Pinpoint the cell where the given text exists, returning its (X, Y) midpoint coordinate. 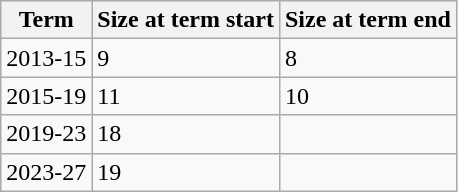
11 (186, 96)
2019-23 (46, 134)
Size at term end (368, 20)
Term (46, 20)
9 (186, 58)
10 (368, 96)
2013-15 (46, 58)
19 (186, 172)
2015-19 (46, 96)
8 (368, 58)
Size at term start (186, 20)
2023-27 (46, 172)
18 (186, 134)
